Detect which cell encompasses the target text, then output its [X, Y] center coordinate. 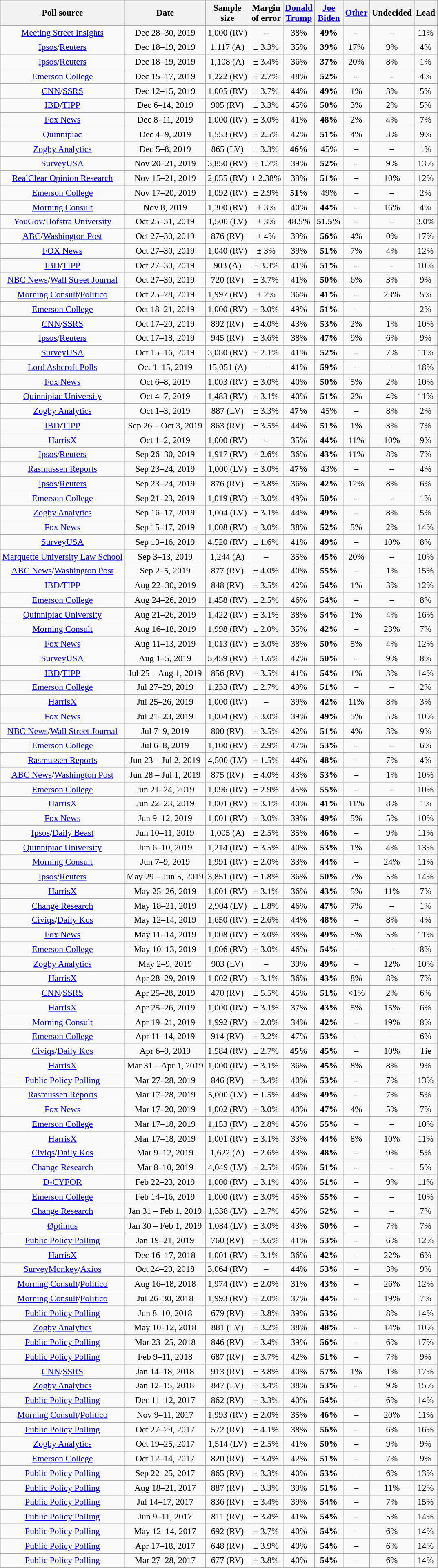
Feb 22–23, 2019 [165, 1182]
Apr 25–28, 2019 [165, 993]
Jan 14–18, 2018 [165, 1372]
1,092 (RV) [228, 193]
Apr 25–26, 2019 [165, 1008]
1,997 (RV) [228, 295]
31% [299, 1284]
Tie [425, 1051]
2,904 (LV) [228, 906]
1,117 (A) [228, 47]
Dec 6–14, 2019 [165, 105]
3,851 (RV) [228, 877]
865 (RV) [228, 1473]
1,222 (RV) [228, 76]
Feb 9–11, 2018 [165, 1357]
May 10–12, 2018 [165, 1328]
Sep 21–23, 2019 [165, 498]
Nov 17–20, 2019 [165, 193]
Apr 6–9, 2019 [165, 1051]
Nov 15–21, 2019 [165, 178]
Poll source [62, 13]
24% [392, 862]
Apr 17–18, 2017 [165, 1546]
Dec 8–11, 2019 [165, 120]
1,500 (LV) [228, 222]
1,992 (RV) [228, 1022]
Oct 4–7, 2019 [165, 397]
Dec 5–8, 2019 [165, 149]
648 (RV) [228, 1546]
1,553 (RV) [228, 135]
1,004 (RV) [228, 717]
892 (RV) [228, 324]
D-CYFOR [62, 1182]
May 2–9, 2019 [165, 964]
Oct 24–29, 2018 [165, 1269]
Jun 21–24, 2019 [165, 790]
May 12–14, 2017 [165, 1532]
1,650 (RV) [228, 920]
914 (RV) [228, 1037]
Mar 23–25, 2018 [165, 1343]
May 29 – Jun 5, 2019 [165, 877]
3.0% [425, 222]
1,300 (RV) [228, 207]
Dec 15–17, 2019 [165, 76]
Aug 24–26, 2019 [165, 600]
836 (RV) [228, 1502]
Sep 22–25, 2017 [165, 1473]
760 (RV) [228, 1240]
± 2.8% [266, 1124]
Oct 1–2, 2019 [165, 440]
15,051 (A) [228, 368]
3,850 (RV) [228, 164]
± 1.7% [266, 164]
Jul 6–8, 2019 [165, 746]
Jan 30 – Feb 1, 2019 [165, 1226]
1,458 (RV) [228, 600]
Oct 12–14, 2017 [165, 1459]
Aug 16–18, 2018 [165, 1284]
679 (RV) [228, 1313]
Nov 9–11, 2017 [165, 1415]
26% [392, 1284]
Meeting Street Insights [62, 33]
Sep 26 – Oct 3, 2019 [165, 426]
Jul 25–26, 2019 [165, 702]
Jun 10–11, 2019 [165, 833]
Nov 20–21, 2019 [165, 164]
51.5% [329, 222]
Jan 19–21, 2019 [165, 1240]
Jul 7–9, 2019 [165, 731]
1,998 (RV) [228, 629]
Aug 21–26, 2019 [165, 615]
Undecided [392, 13]
May 12–14, 2019 [165, 920]
1,003 (RV) [228, 382]
1,483 (RV) [228, 397]
Mar 17–20, 2019 [165, 1110]
1,584 (RV) [228, 1051]
± 4.1% [266, 1430]
905 (RV) [228, 105]
1,096 (RV) [228, 790]
1,040 (RV) [228, 251]
RealClear Opinion Research [62, 178]
Oct 17–20, 2019 [165, 324]
1,622 (A) [228, 1153]
± 2.1% [266, 353]
848 (RV) [228, 586]
Mar 27–28, 2019 [165, 1080]
SurveyMonkey/Axios [62, 1269]
± 4% [266, 236]
1,019 (RV) [228, 498]
Sep 3–13, 2019 [165, 557]
Jul 27–29, 2019 [165, 687]
Dec 4–9, 2019 [165, 135]
877 (RV) [228, 571]
903 (A) [228, 265]
Apr 19–21, 2019 [165, 1022]
Oct 27–29, 2017 [165, 1430]
May 10–13, 2019 [165, 950]
4,049 (LV) [228, 1168]
JoeBiden [329, 13]
5,000 (LV) [228, 1095]
Date [165, 13]
4,520 (RV) [228, 542]
Jun 28 – Jul 1, 2019 [165, 775]
Jun 8–10, 2018 [165, 1313]
Samplesize [228, 13]
Jan 31 – Feb 1, 2019 [165, 1211]
Jul 21–23, 2019 [165, 717]
1,013 (RV) [228, 644]
Jun 7–9, 2019 [165, 862]
677 (RV) [228, 1561]
811 (RV) [228, 1517]
Oct 25–28, 2019 [165, 295]
± 2% [266, 295]
Dec 16–17, 2018 [165, 1255]
687 (RV) [228, 1357]
1,100 (RV) [228, 746]
Feb 14–16, 2019 [165, 1197]
1,005 (RV) [228, 91]
3,064 (RV) [228, 1269]
Jul 26–30, 2018 [165, 1299]
48.5% [299, 222]
Quinnipiac [62, 135]
1,214 (RV) [228, 848]
Mar 17–28, 2019 [165, 1095]
Jun 23 – Jul 2, 2019 [165, 761]
470 (RV) [228, 993]
1,244 (A) [228, 557]
1,422 (RV) [228, 615]
903 (LV) [228, 964]
5,459 (RV) [228, 658]
Oct 19–25, 2017 [165, 1444]
Oct 15–16, 2019 [165, 353]
0% [392, 236]
Aug 11–13, 2019 [165, 644]
Ipsos/Daily Beast [62, 833]
875 (RV) [228, 775]
± 5.5% [266, 993]
Sep 13–16, 2019 [165, 542]
Sep 15–17, 2019 [165, 528]
945 (RV) [228, 338]
692 (RV) [228, 1532]
1,153 (RV) [228, 1124]
22% [392, 1255]
572 (RV) [228, 1430]
59% [329, 368]
Apr 28–29, 2019 [165, 979]
1,233 (RV) [228, 687]
May 25–26, 2019 [165, 891]
Lead [425, 13]
ABC/Washington Post [62, 236]
720 (RV) [228, 280]
Øptimus [62, 1226]
Sep 2–5, 2019 [165, 571]
1,991 (RV) [228, 862]
Jun 22–23, 2019 [165, 804]
Jul 25 – Aug 1, 2019 [165, 673]
Other [356, 13]
May 11–14, 2019 [165, 935]
1,514 (LV) [228, 1444]
May 18–21, 2019 [165, 906]
Jun 6–10, 2019 [165, 848]
881 (LV) [228, 1328]
18% [425, 368]
Oct 6–8, 2019 [165, 382]
1,000 (LV) [228, 469]
1,108 (A) [228, 62]
YouGov/Hofstra University [62, 222]
800 (RV) [228, 731]
856 (RV) [228, 673]
865 (LV) [228, 149]
Marquette University Law School [62, 557]
Mar 31 – Apr 1, 2019 [165, 1066]
Jan 12–15, 2018 [165, 1386]
Marginof error [266, 13]
820 (RV) [228, 1459]
Aug 18–21, 2017 [165, 1488]
Mar 8–10, 2019 [165, 1168]
2,055 (RV) [228, 178]
847 (LV) [228, 1386]
1,004 (LV) [228, 513]
887 (LV) [228, 411]
1,917 (RV) [228, 455]
1,084 (LV) [228, 1226]
± 3.9% [266, 1546]
Sep 16–17, 2019 [165, 513]
Dec 28–30, 2019 [165, 33]
Oct 18–21, 2019 [165, 309]
Apr 11–14, 2019 [165, 1037]
Aug 16–18, 2019 [165, 629]
Oct 17–18, 2019 [165, 338]
1,338 (LV) [228, 1211]
FOX News [62, 251]
4,500 (LV) [228, 761]
Lord Ashcroft Polls [62, 368]
Dec 12–15, 2019 [165, 91]
Oct 1–3, 2019 [165, 411]
1,005 (A) [228, 833]
Mar 9–12, 2019 [165, 1153]
± 2.38% [266, 178]
Mar 27–28, 2017 [165, 1561]
887 (RV) [228, 1488]
Nov 8, 2019 [165, 207]
862 (RV) [228, 1401]
Oct 25–31, 2019 [165, 222]
Oct 1–15, 2019 [165, 368]
Dec 11–12, 2017 [165, 1401]
913 (RV) [228, 1372]
<1% [356, 993]
3,080 (RV) [228, 353]
1,006 (RV) [228, 950]
34% [299, 1022]
Aug 22–30, 2019 [165, 586]
863 (RV) [228, 426]
57% [329, 1372]
Jun 9–11, 2017 [165, 1517]
1,974 (RV) [228, 1284]
DonaldTrump [299, 13]
Sep 26–30, 2019 [165, 455]
Jun 9–12, 2019 [165, 819]
Aug 1–5, 2019 [165, 658]
Jul 14–17, 2017 [165, 1502]
